Extract the [X, Y] coordinate from the center of the cell holding the provided text.  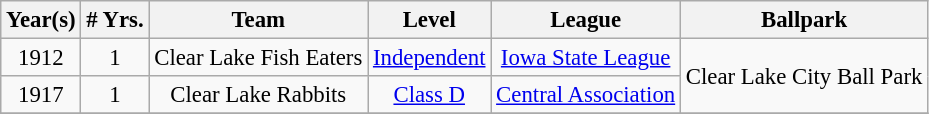
# Yrs. [115, 20]
Clear Lake Fish Eaters [258, 58]
Clear Lake Rabbits [258, 95]
Clear Lake City Ball Park [804, 76]
Team [258, 20]
1912 [41, 58]
Iowa State League [586, 58]
League [586, 20]
Level [430, 20]
Independent [430, 58]
Central Association [586, 95]
Year(s) [41, 20]
Ballpark [804, 20]
Class D [430, 95]
1917 [41, 95]
